Locate the cell with the specified text and output its (X, Y) center coordinate. 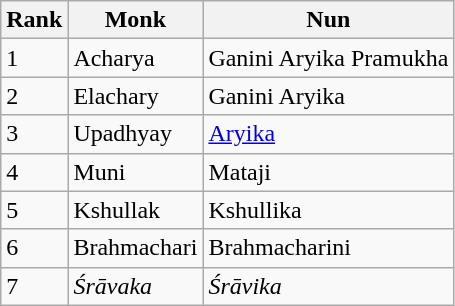
4 (34, 172)
6 (34, 248)
Acharya (136, 58)
1 (34, 58)
Aryika (328, 134)
Mataji (328, 172)
7 (34, 286)
Ganini Aryika Pramukha (328, 58)
Śrāvika (328, 286)
Śrāvaka (136, 286)
5 (34, 210)
3 (34, 134)
Nun (328, 20)
Rank (34, 20)
Muni (136, 172)
Ganini Aryika (328, 96)
Kshullak (136, 210)
Brahmachari (136, 248)
Upadhyay (136, 134)
2 (34, 96)
Elachary (136, 96)
Kshullika (328, 210)
Monk (136, 20)
Brahmacharini (328, 248)
